Provide the (X, Y) coordinate of the cell's center where the given text is located.  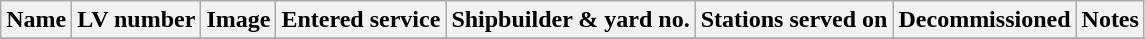
Stations served on (794, 20)
Notes (1110, 20)
Name (36, 20)
LV number (136, 20)
Decommis­sioned (984, 20)
Image (238, 20)
Shipbuilder & yard no. (570, 20)
Entered service (361, 20)
